Pinpoint the cell where the given text exists, returning its (X, Y) midpoint coordinate. 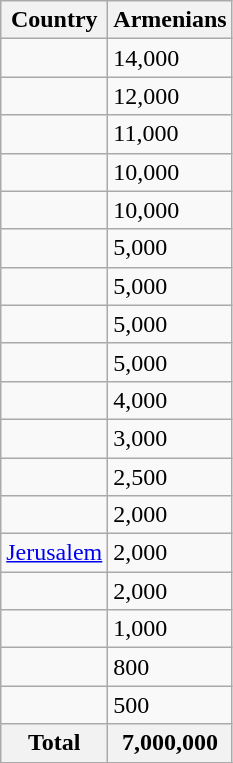
2,500 (170, 477)
4,000 (170, 400)
3,000 (170, 438)
1,000 (170, 629)
11,000 (170, 134)
Country (54, 20)
7,000,000 (170, 743)
14,000 (170, 58)
800 (170, 667)
Jerusalem (54, 553)
500 (170, 705)
Armenians (170, 20)
12,000 (170, 96)
Total (54, 743)
